Find where the given text appears and provide that cell's center as [x, y] coordinate. 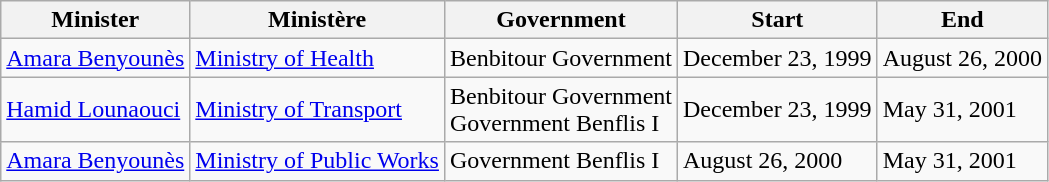
Ministry of Transport [318, 110]
Hamid Lounaouci [96, 110]
Benbitour Government [560, 58]
Start [777, 20]
Ministry of Public Works [318, 161]
Government Benflis I [560, 161]
End [962, 20]
Government [560, 20]
Ministry of Health [318, 58]
Benbitour GovernmentGovernment Benflis I [560, 110]
Ministère [318, 20]
Minister [96, 20]
